Find where the given text appears and provide that cell's center as (x, y) coordinate. 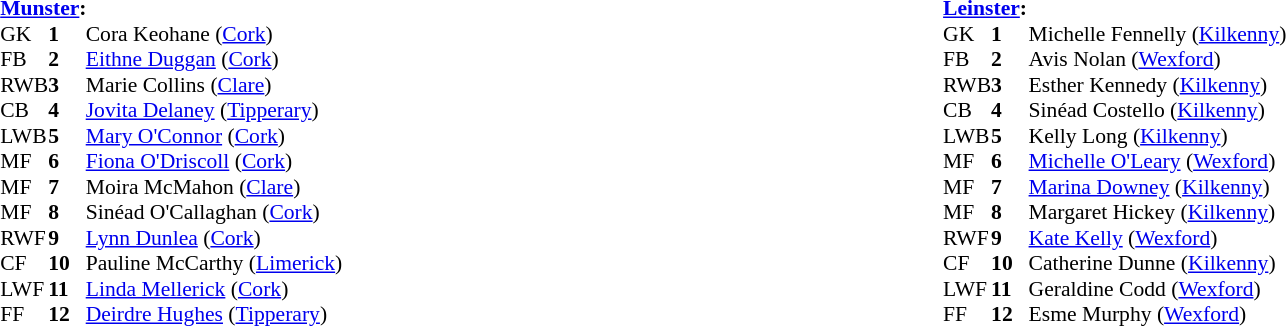
Pauline McCarthy (Limerick) (214, 263)
Eithne Duggan (Cork) (214, 59)
Fiona O'Driscoll (Cork) (214, 161)
Jovita Delaney (Tipperary) (214, 111)
Moira McMahon (Clare) (214, 187)
Lynn Dunlea (Cork) (214, 238)
Cora Keohane (Cork) (214, 34)
Sinéad O'Callaghan (Cork) (214, 213)
Linda Mellerick (Cork) (214, 289)
Mary O'Connor (Cork) (214, 136)
Marie Collins (Clare) (214, 85)
